Search for the cell housing the specified text and yield its (x, y) center coordinate. 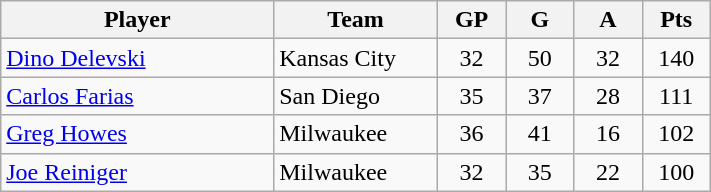
36 (471, 134)
Greg Howes (138, 134)
A (608, 20)
37 (540, 96)
Carlos Farias (138, 96)
16 (608, 134)
Pts (676, 20)
San Diego (356, 96)
Dino Delevski (138, 58)
22 (608, 172)
41 (540, 134)
50 (540, 58)
Kansas City (356, 58)
102 (676, 134)
Team (356, 20)
111 (676, 96)
100 (676, 172)
28 (608, 96)
G (540, 20)
Joe Reiniger (138, 172)
GP (471, 20)
Player (138, 20)
140 (676, 58)
